Return the [X, Y] coordinate for the center point of the cell that contains the specified text.  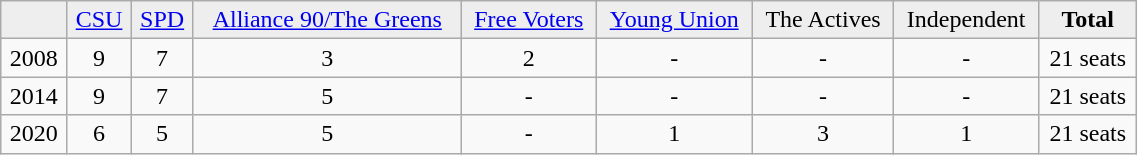
Independent [966, 20]
CSU [100, 20]
Free Voters [529, 20]
2 [529, 58]
The Actives [822, 20]
2008 [34, 58]
Young Union [674, 20]
2014 [34, 96]
SPD [162, 20]
Total [1088, 20]
2020 [34, 134]
Alliance 90/The Greens [328, 20]
6 [100, 134]
